Extract the [X, Y] coordinate from the center of the cell holding the provided text.  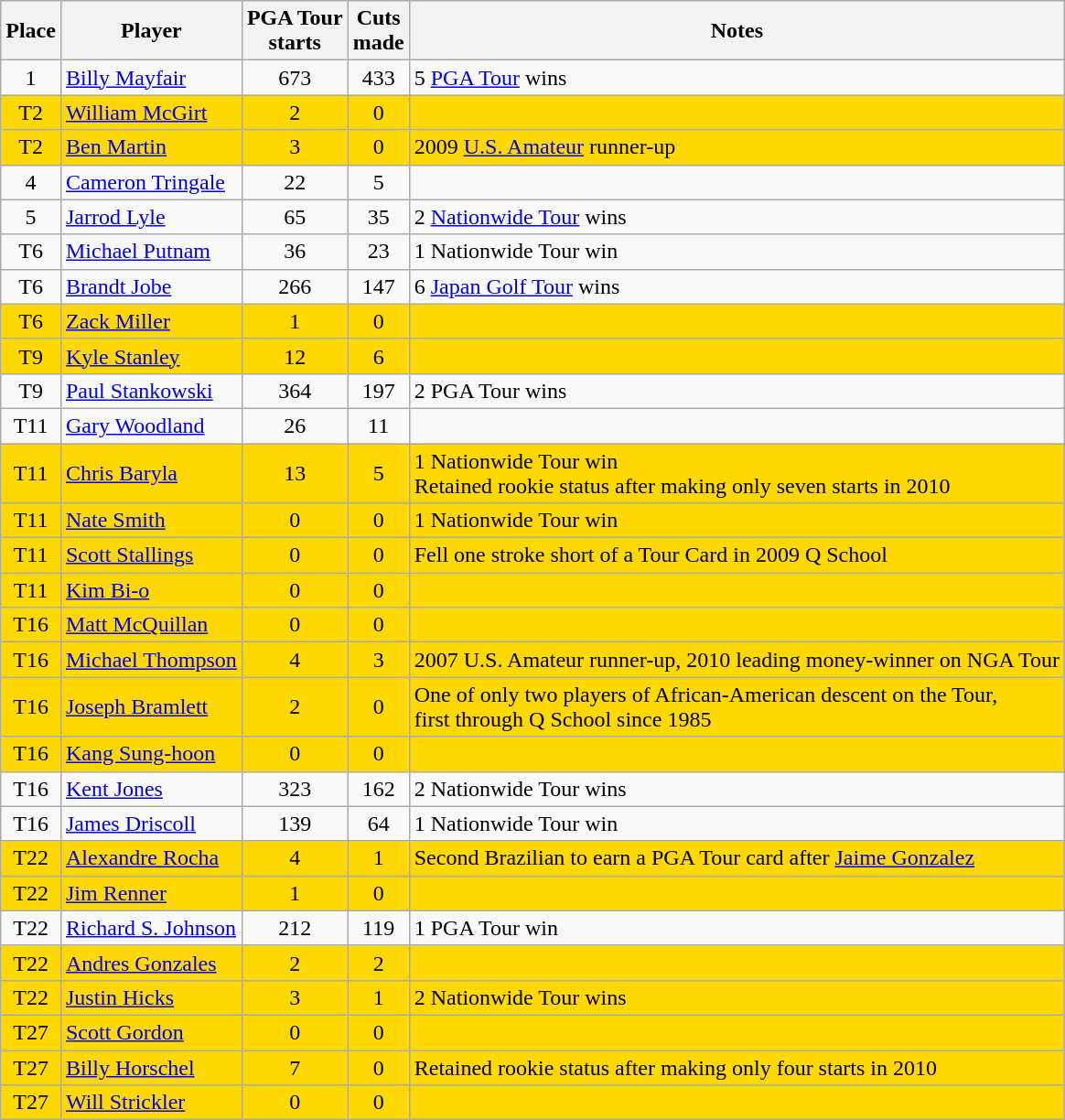
2007 U.S. Amateur runner-up, 2010 leading money-winner on NGA Tour [737, 660]
35 [379, 217]
Chris Baryla [151, 472]
197 [379, 391]
Retained rookie status after making only four starts in 2010 [737, 1068]
Second Brazilian to earn a PGA Tour card after Jaime Gonzalez [737, 858]
1 Nationwide Tour winRetained rookie status after making only seven starts in 2010 [737, 472]
One of only two players of African-American descent on the Tour,first through Q School since 1985 [737, 706]
147 [379, 286]
Joseph Bramlett [151, 706]
1 PGA Tour win [737, 928]
6 Japan Golf Tour wins [737, 286]
2009 U.S. Amateur runner-up [737, 147]
Nate Smith [151, 521]
Fell one stroke short of a Tour Card in 2009 Q School [737, 555]
Justin Hicks [151, 997]
Place [31, 31]
Paul Stankowski [151, 391]
Kyle Stanley [151, 356]
12 [295, 356]
Scott Stallings [151, 555]
139 [295, 824]
Brandt Jobe [151, 286]
Notes [737, 31]
Billy Horschel [151, 1068]
Zack Miller [151, 321]
266 [295, 286]
64 [379, 824]
Will Strickler [151, 1103]
11 [379, 425]
Kent Jones [151, 789]
James Driscoll [151, 824]
673 [295, 78]
Alexandre Rocha [151, 858]
364 [295, 391]
PGA Tourstarts [295, 31]
Kang Sung-hoon [151, 754]
Scott Gordon [151, 1032]
5 PGA Tour wins [737, 78]
Billy Mayfair [151, 78]
212 [295, 928]
Andres Gonzales [151, 963]
433 [379, 78]
Ben Martin [151, 147]
26 [295, 425]
Matt McQuillan [151, 625]
Cutsmade [379, 31]
Kim Bi-o [151, 590]
Cameron Tringale [151, 182]
Jarrod Lyle [151, 217]
22 [295, 182]
65 [295, 217]
23 [379, 252]
Michael Thompson [151, 660]
2 PGA Tour wins [737, 391]
Gary Woodland [151, 425]
119 [379, 928]
6 [379, 356]
Michael Putnam [151, 252]
36 [295, 252]
323 [295, 789]
Player [151, 31]
7 [295, 1068]
13 [295, 472]
Jim Renner [151, 893]
William McGirt [151, 113]
162 [379, 789]
Richard S. Johnson [151, 928]
